Determine the (x, y) coordinate at the center of the cell enclosing the given text.  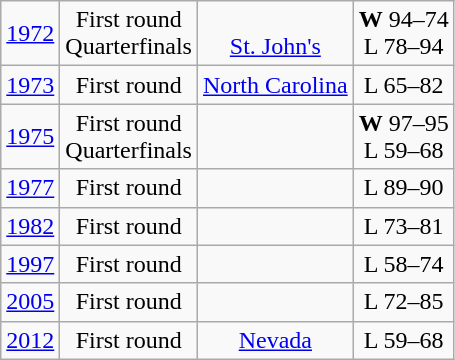
1973 (30, 85)
2005 (30, 302)
W 97–95L 59–68 (404, 136)
L 59–68 (404, 340)
St. John's (275, 34)
1997 (30, 264)
L 65–82 (404, 85)
1977 (30, 188)
1972 (30, 34)
L 73–81 (404, 226)
1982 (30, 226)
1975 (30, 136)
W 94–74L 78–94 (404, 34)
North Carolina (275, 85)
L 72–85 (404, 302)
Nevada (275, 340)
2012 (30, 340)
L 89–90 (404, 188)
L 58–74 (404, 264)
